Pinpoint the cell where the given text exists, returning its (X, Y) midpoint coordinate. 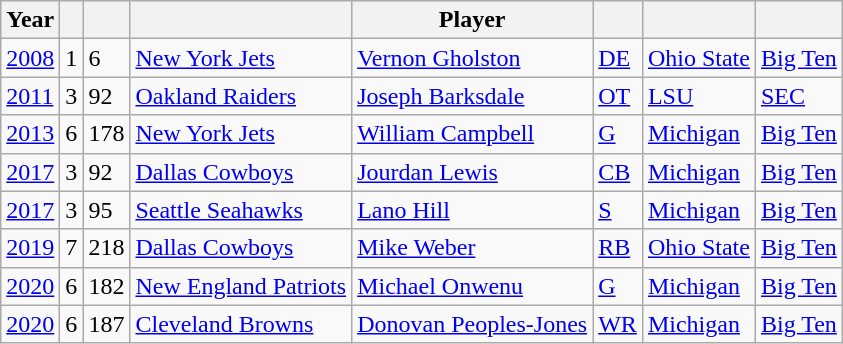
Mike Weber (472, 248)
WR (618, 324)
CB (618, 172)
Donovan Peoples-Jones (472, 324)
2011 (30, 96)
New England Patriots (241, 286)
218 (106, 248)
Michael Onwenu (472, 286)
2013 (30, 134)
95 (106, 210)
1 (72, 58)
Oakland Raiders (241, 96)
S (618, 210)
Lano Hill (472, 210)
2019 (30, 248)
Jourdan Lewis (472, 172)
DE (618, 58)
Joseph Barksdale (472, 96)
Vernon Gholston (472, 58)
Year (30, 20)
2008 (30, 58)
LSU (698, 96)
187 (106, 324)
178 (106, 134)
William Campbell (472, 134)
RB (618, 248)
Seattle Seahawks (241, 210)
SEC (798, 96)
OT (618, 96)
7 (72, 248)
182 (106, 286)
Player (472, 20)
Cleveland Browns (241, 324)
